Detect which cell encompasses the target text, then output its (x, y) center coordinate. 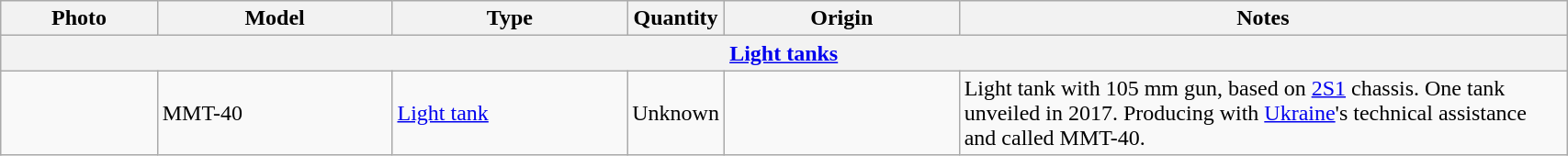
Quantity (676, 18)
Light tanks (784, 53)
Type (510, 18)
Model (275, 18)
Photo (79, 18)
Light tank with 105 mm gun, based on 2S1 chassis. One tank unveiled in 2017. Producing with Ukraine's technical assistance and called MMT-40. (1263, 113)
MMT-40 (275, 113)
Light tank (510, 113)
Origin (841, 18)
Unknown (676, 113)
Notes (1263, 18)
